Find where the given text appears and provide that cell's center as (x, y) coordinate. 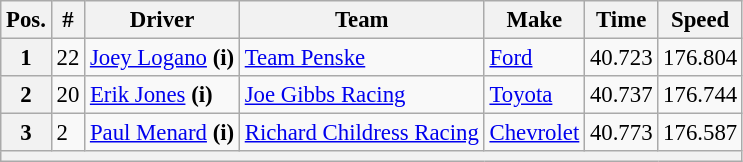
176.587 (700, 133)
Joe Gibbs Racing (362, 95)
Chevrolet (534, 133)
Driver (162, 20)
3 (26, 133)
Erik Jones (i) (162, 95)
Time (622, 20)
Joey Logano (i) (162, 58)
Ford (534, 58)
# (68, 20)
Speed (700, 20)
176.744 (700, 95)
20 (68, 95)
22 (68, 58)
Team (362, 20)
Team Penske (362, 58)
Pos. (26, 20)
Make (534, 20)
40.773 (622, 133)
176.804 (700, 58)
40.723 (622, 58)
Paul Menard (i) (162, 133)
1 (26, 58)
Toyota (534, 95)
Richard Childress Racing (362, 133)
40.737 (622, 95)
